From the cell containing the given text, extract its center point as (x, y) coordinate. 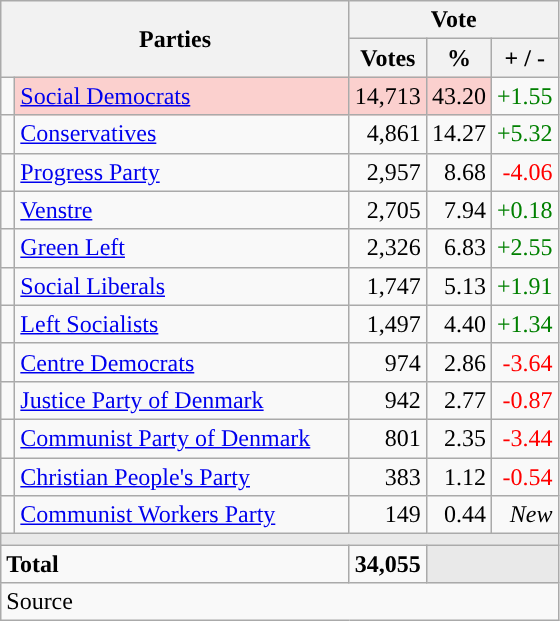
Total (176, 564)
Parties (176, 39)
4.40 (458, 324)
Justice Party of Denmark (182, 400)
2,326 (388, 248)
Christian People's Party (182, 477)
801 (388, 438)
Green Left (182, 248)
Venstre (182, 210)
2.86 (458, 362)
149 (388, 515)
7.94 (458, 210)
Social Democrats (182, 96)
8.68 (458, 172)
383 (388, 477)
0.44 (458, 515)
4,861 (388, 134)
Left Socialists (182, 324)
Conservatives (182, 134)
Social Liberals (182, 286)
+0.18 (524, 210)
6.83 (458, 248)
2.35 (458, 438)
Communist Workers Party (182, 515)
+1.91 (524, 286)
New (524, 515)
+1.55 (524, 96)
974 (388, 362)
Progress Party (182, 172)
43.20 (458, 96)
+ / - (524, 58)
Votes (388, 58)
-0.87 (524, 400)
14.27 (458, 134)
-3.64 (524, 362)
Communist Party of Denmark (182, 438)
+1.34 (524, 324)
1,497 (388, 324)
% (458, 58)
+5.32 (524, 134)
Source (280, 602)
-3.44 (524, 438)
Centre Democrats (182, 362)
14,713 (388, 96)
+2.55 (524, 248)
-0.54 (524, 477)
1,747 (388, 286)
1.12 (458, 477)
34,055 (388, 564)
5.13 (458, 286)
942 (388, 400)
Vote (454, 20)
2,957 (388, 172)
2.77 (458, 400)
2,705 (388, 210)
-4.06 (524, 172)
